Return [X, Y] of the center of cell containing provided text 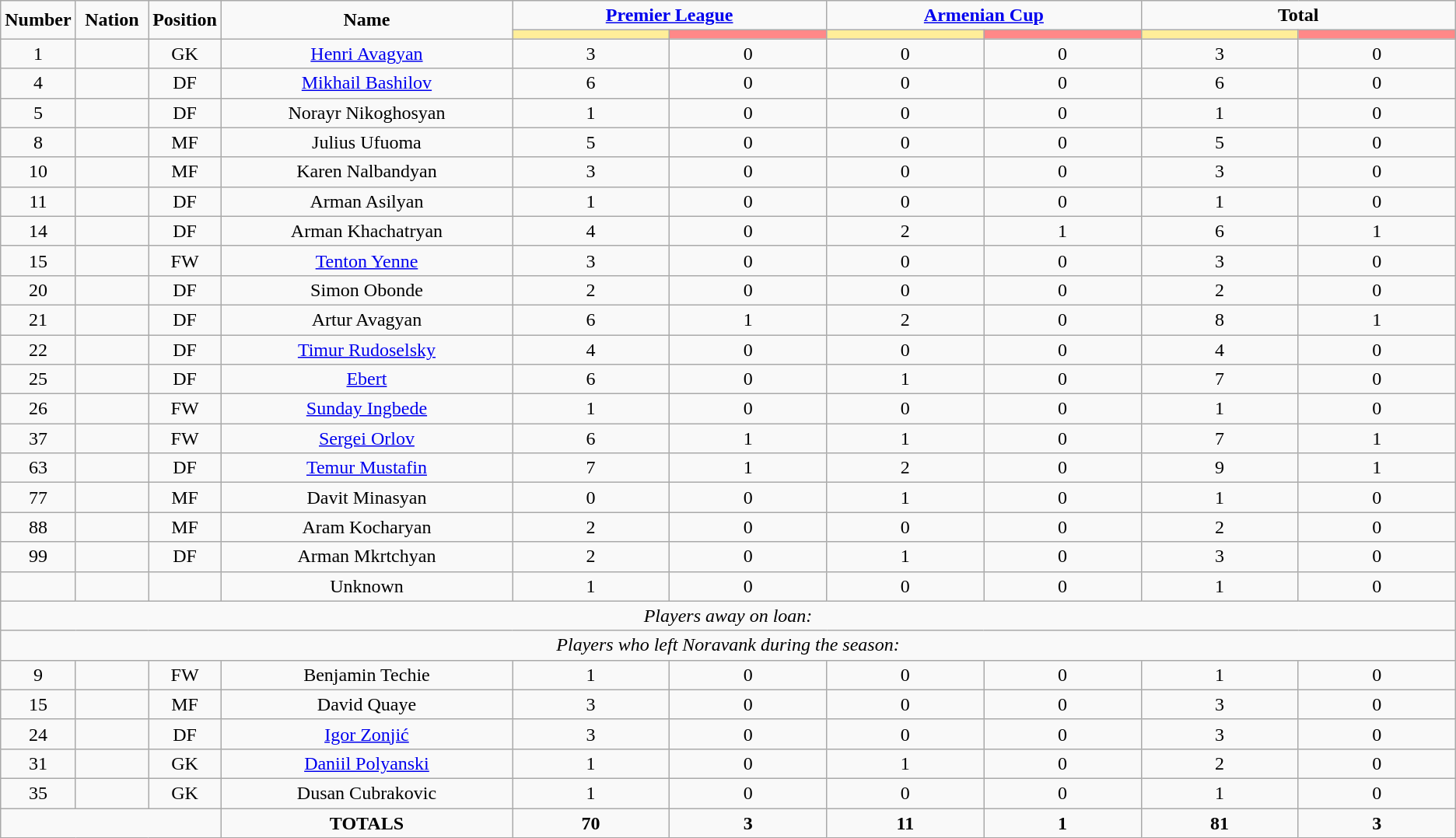
63 [38, 468]
22 [38, 349]
26 [38, 409]
Davit Minasyan [366, 498]
35 [38, 793]
10 [38, 172]
Premier League [669, 16]
Henri Avagyan [366, 54]
Unknown [366, 586]
Dusan Cubrakovic [366, 793]
Total [1298, 16]
Norayr Nikoghosyan [366, 113]
25 [38, 379]
Aram Kocharyan [366, 527]
Arman Khachatryan [366, 231]
Mikhail Bashilov [366, 83]
Nation [112, 20]
TOTALS [366, 823]
Simon Obonde [366, 290]
Tenton Yenne [366, 260]
21 [38, 319]
Benjamin Techie [366, 675]
77 [38, 498]
Igor Zonjić [366, 734]
70 [590, 823]
Karen Nalbandyan [366, 172]
99 [38, 557]
37 [38, 438]
Players who left Noravank during the season: [728, 645]
Sunday Ingbede [366, 409]
24 [38, 734]
Number [38, 20]
Timur Rudoselsky [366, 349]
14 [38, 231]
Artur Avagyan [366, 319]
Name [366, 20]
Players away on loan: [728, 616]
31 [38, 763]
20 [38, 290]
Sergei Orlov [366, 438]
81 [1220, 823]
Julius Ufuoma [366, 142]
David Quaye [366, 704]
Ebert [366, 379]
Armenian Cup [984, 16]
Temur Mustafin [366, 468]
Daniil Polyanski [366, 763]
Arman Asilyan [366, 201]
Arman Mkrtchyan [366, 557]
88 [38, 527]
Position [185, 20]
